Return the [X, Y] coordinate for the center point of the cell that contains the specified text.  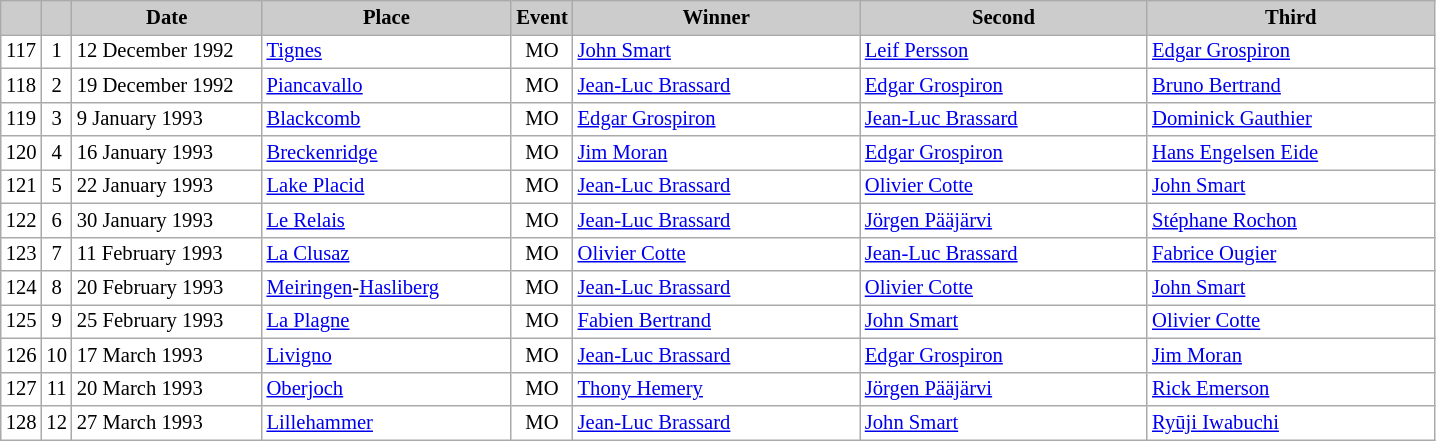
122 [22, 220]
Fabien Bertrand [716, 321]
7 [56, 254]
9 [56, 321]
Stéphane Rochon [1290, 220]
19 December 1992 [167, 85]
4 [56, 153]
118 [22, 85]
120 [22, 153]
1 [56, 51]
6 [56, 220]
Second [1004, 17]
Meiringen-Hasliberg [387, 287]
2 [56, 85]
5 [56, 186]
11 [56, 389]
Blackcomb [387, 119]
Bruno Bertrand [1290, 85]
27 March 1993 [167, 423]
17 March 1993 [167, 355]
Lake Placid [387, 186]
Rick Emerson [1290, 389]
123 [22, 254]
Livigno [387, 355]
Breckenridge [387, 153]
La Clusaz [387, 254]
Hans Engelsen Eide [1290, 153]
Third [1290, 17]
20 February 1993 [167, 287]
Thony Hemery [716, 389]
22 January 1993 [167, 186]
128 [22, 423]
127 [22, 389]
11 February 1993 [167, 254]
10 [56, 355]
125 [22, 321]
124 [22, 287]
119 [22, 119]
Ryūji Iwabuchi [1290, 423]
Lillehammer [387, 423]
Place [387, 17]
16 January 1993 [167, 153]
Winner [716, 17]
9 January 1993 [167, 119]
Oberjoch [387, 389]
Dominick Gauthier [1290, 119]
126 [22, 355]
12 [56, 423]
117 [22, 51]
Tignes [387, 51]
121 [22, 186]
La Plagne [387, 321]
Le Relais [387, 220]
Leif Persson [1004, 51]
3 [56, 119]
Piancavallo [387, 85]
12 December 1992 [167, 51]
Event [542, 17]
20 March 1993 [167, 389]
8 [56, 287]
Fabrice Ougier [1290, 254]
Date [167, 17]
25 February 1993 [167, 321]
30 January 1993 [167, 220]
